For the text-containing cell, return its midpoint in (x, y) coordinate format. 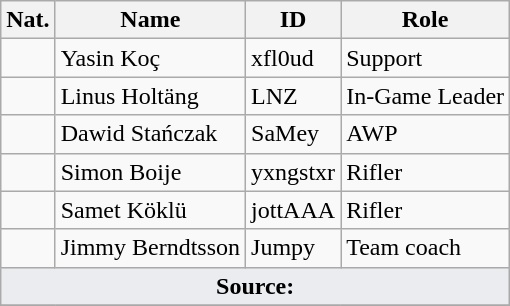
SaMey (294, 134)
LNZ (294, 96)
xfl0ud (294, 58)
Nat. (28, 20)
Dawid Stańczak (150, 134)
ID (294, 20)
Name (150, 20)
Source: (256, 286)
Team coach (426, 248)
Jimmy Berndtsson (150, 248)
yxngstxr (294, 172)
jottAAA (294, 210)
Jumpy (294, 248)
Support (426, 58)
AWP (426, 134)
In-Game Leader (426, 96)
Simon Boije (150, 172)
Role (426, 20)
Samet Köklü (150, 210)
Linus Holtäng (150, 96)
Yasin Koç (150, 58)
